From the cell containing the given text, extract its center point as (x, y) coordinate. 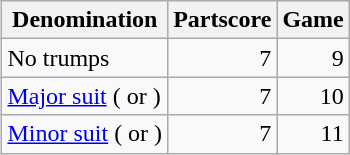
10 (313, 96)
Denomination (85, 20)
Minor suit ( or ) (85, 134)
9 (313, 58)
Partscore (222, 20)
No trumps (85, 58)
Major suit ( or ) (85, 96)
11 (313, 134)
Game (313, 20)
